Return the (X, Y) coordinate for the center point of the cell that contains the specified text.  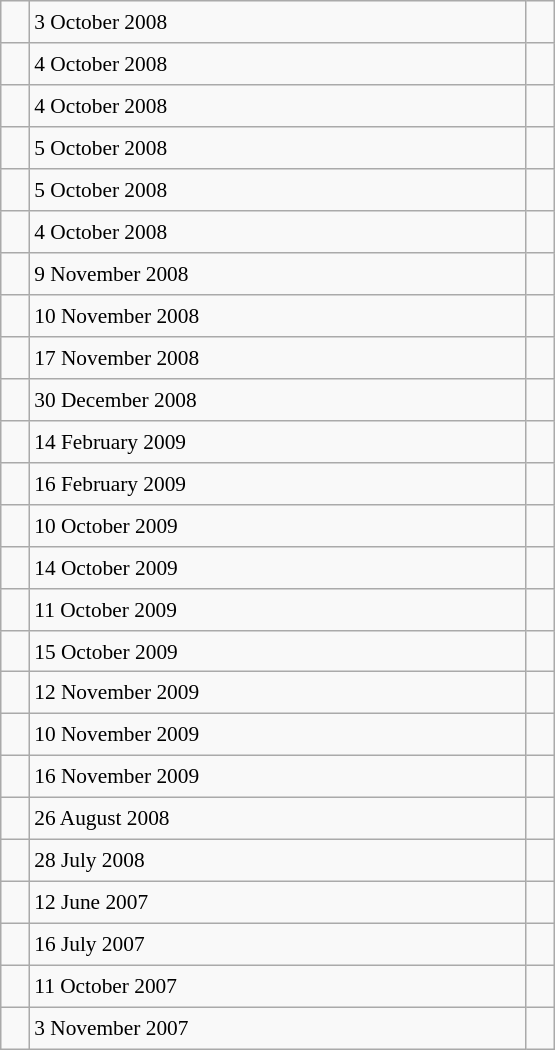
9 November 2008 (278, 274)
11 October 2007 (278, 986)
14 February 2009 (278, 441)
28 July 2008 (278, 861)
14 October 2009 (278, 567)
12 November 2009 (278, 693)
10 November 2009 (278, 735)
10 October 2009 (278, 525)
16 November 2009 (278, 777)
30 December 2008 (278, 399)
3 October 2008 (278, 22)
12 June 2007 (278, 903)
10 November 2008 (278, 316)
17 November 2008 (278, 358)
15 October 2009 (278, 651)
3 November 2007 (278, 1028)
26 August 2008 (278, 819)
16 February 2009 (278, 483)
16 July 2007 (278, 945)
11 October 2009 (278, 609)
